Output the [X, Y] coordinate of the center of the cell containing the given text.  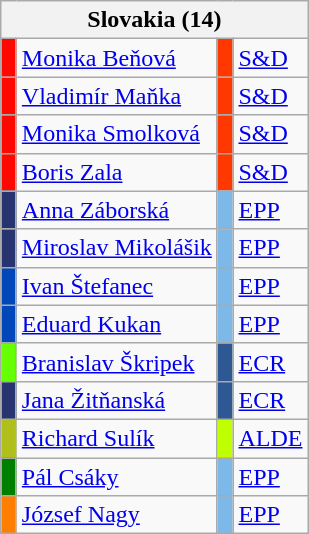
Eduard Kukan [116, 324]
Anna Záborská [116, 210]
Monika Beňová [116, 58]
Ivan Štefanec [116, 286]
Boris Zala [116, 172]
ALDE [270, 438]
Jana Žitňanská [116, 400]
Pál Csáky [116, 477]
Richard Sulík [116, 438]
Miroslav Mikolášik [116, 248]
Vladimír Maňka [116, 96]
Monika Smolková [116, 134]
József Nagy [116, 515]
Branislav Škripek [116, 362]
Slovakia (14) [154, 20]
